Return the (x, y) coordinate for the center point of the cell that contains the specified text.  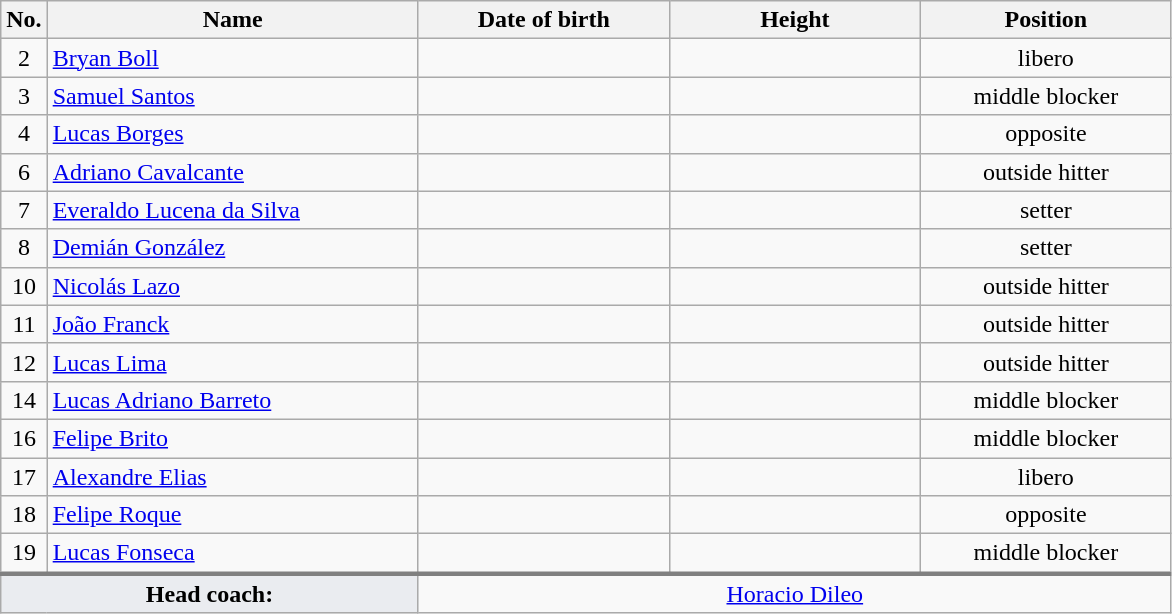
Felipe Brito (232, 438)
6 (24, 172)
Horacio Dileo (794, 593)
12 (24, 362)
4 (24, 134)
10 (24, 286)
João Franck (232, 324)
16 (24, 438)
8 (24, 248)
Name (232, 20)
19 (24, 554)
11 (24, 324)
7 (24, 210)
Felipe Roque (232, 515)
Lucas Fonseca (232, 554)
Everaldo Lucena da Silva (232, 210)
14 (24, 400)
Demián González (232, 248)
No. (24, 20)
Nicolás Lazo (232, 286)
Height (794, 20)
18 (24, 515)
Date of birth (544, 20)
Position (1046, 20)
2 (24, 58)
Samuel Santos (232, 96)
Lucas Adriano Barreto (232, 400)
Adriano Cavalcante (232, 172)
Head coach: (210, 593)
Alexandre Elias (232, 477)
3 (24, 96)
17 (24, 477)
Bryan Boll (232, 58)
Lucas Borges (232, 134)
Lucas Lima (232, 362)
